Search for the cell housing the specified text and yield its (x, y) center coordinate. 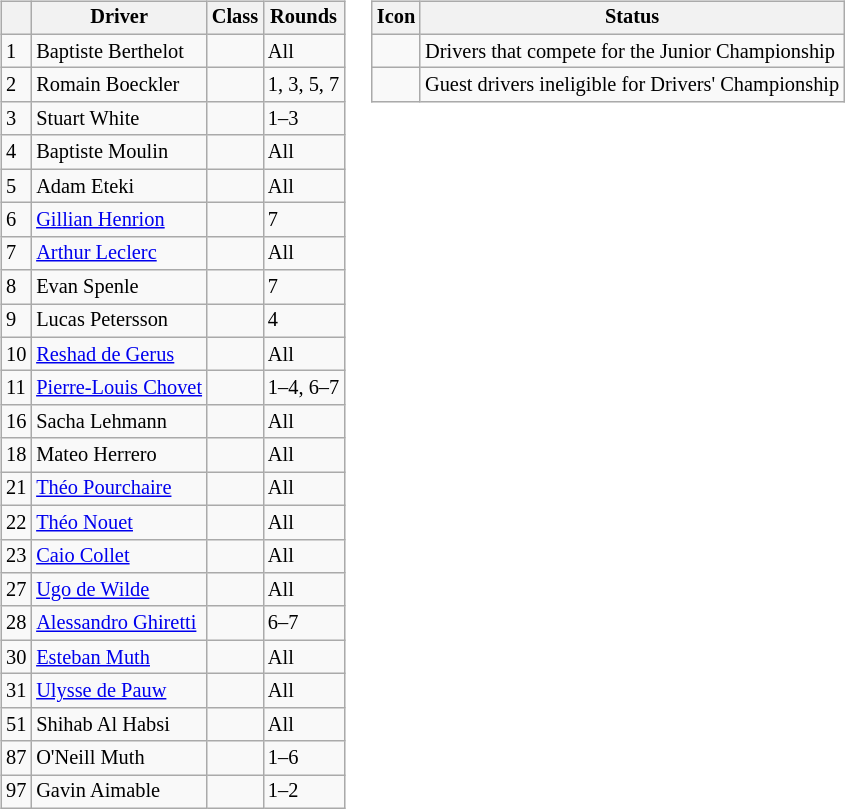
Sacha Lehmann (119, 422)
Status (632, 18)
2 (16, 85)
Driver (119, 18)
1–2 (304, 792)
51 (16, 724)
11 (16, 388)
1–3 (304, 119)
97 (16, 792)
3 (16, 119)
Alessandro Ghiretti (119, 623)
O'Neill Muth (119, 758)
30 (16, 657)
Adam Eteki (119, 186)
1–4, 6–7 (304, 388)
28 (16, 623)
Evan Spenle (119, 287)
Shihab Al Habsi (119, 724)
Baptiste Berthelot (119, 51)
Théo Nouet (119, 522)
Romain Boeckler (119, 85)
Reshad de Gerus (119, 354)
Pierre-Louis Chovet (119, 388)
Class (235, 18)
10 (16, 354)
21 (16, 489)
Caio Collet (119, 556)
1 (16, 51)
8 (16, 287)
9 (16, 321)
1, 3, 5, 7 (304, 85)
Guest drivers ineligible for Drivers' Championship (632, 85)
18 (16, 455)
Rounds (304, 18)
23 (16, 556)
Mateo Herrero (119, 455)
Icon (396, 18)
Baptiste Moulin (119, 152)
Gillian Henrion (119, 220)
Ugo de Wilde (119, 590)
Arthur Leclerc (119, 253)
Esteban Muth (119, 657)
22 (16, 522)
87 (16, 758)
1–6 (304, 758)
5 (16, 186)
31 (16, 691)
6 (16, 220)
Stuart White (119, 119)
16 (16, 422)
Ulysse de Pauw (119, 691)
6–7 (304, 623)
Lucas Petersson (119, 321)
Théo Pourchaire (119, 489)
Drivers that compete for the Junior Championship (632, 51)
Gavin Aimable (119, 792)
27 (16, 590)
